From the cell containing the given text, extract its center point as (X, Y) coordinate. 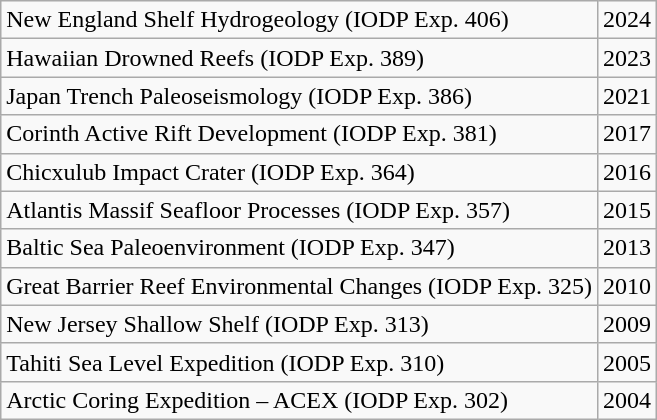
2013 (626, 248)
Baltic Sea Paleoenvironment (IODP Exp. 347) (300, 248)
New England Shelf Hydrogeology (IODP Exp. 406) (300, 20)
Arctic Coring Expedition – ACEX (IODP Exp. 302) (300, 400)
2009 (626, 324)
New Jersey Shallow Shelf (IODP Exp. 313) (300, 324)
2024 (626, 20)
Great Barrier Reef Environmental Changes (IODP Exp. 325) (300, 286)
Tahiti Sea Level Expedition (IODP Exp. 310) (300, 362)
2004 (626, 400)
Corinth Active Rift Development (IODP Exp. 381) (300, 134)
Hawaiian Drowned Reefs (IODP Exp. 389) (300, 58)
Chicxulub Impact Crater (IODP Exp. 364) (300, 172)
Atlantis Massif Seafloor Processes (IODP Exp. 357) (300, 210)
2005 (626, 362)
2010 (626, 286)
2021 (626, 96)
2015 (626, 210)
Japan Trench Paleoseismology (IODP Exp. 386) (300, 96)
2016 (626, 172)
2017 (626, 134)
2023 (626, 58)
